Pinpoint the cell where the given text exists, returning its [X, Y] midpoint coordinate. 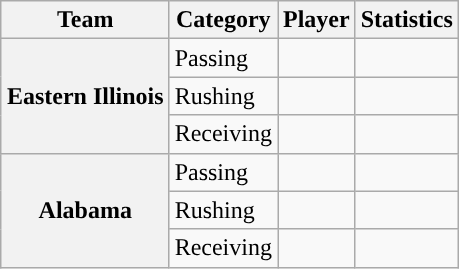
Team [85, 20]
Player [317, 20]
Statistics [406, 20]
Eastern Illinois [85, 96]
Alabama [85, 210]
Category [223, 20]
